Capture the cell that displays the provided text and extract its (X, Y) central coordinate. 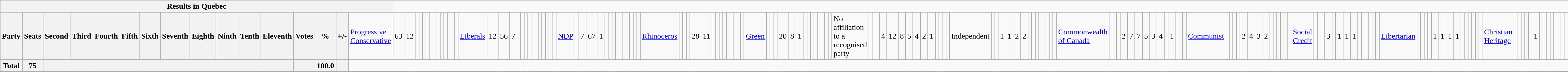
Tenth (250, 36)
Ninth (227, 36)
NDP (566, 36)
Communist (1206, 36)
Commonwealth of Canada (1083, 36)
Libertarian (1398, 36)
Fifth (130, 36)
Second (57, 36)
Independent (970, 36)
Total (11, 66)
Christian Heritage (1499, 36)
Seventh (175, 36)
+/- (342, 36)
63 (398, 36)
Progressive Conservative (371, 36)
Rhinoceros (660, 36)
Green (755, 36)
Social Credit (1302, 36)
20 (783, 36)
Eleventh (277, 36)
Liberals (473, 36)
Sixth (150, 36)
Third (82, 36)
67 (592, 36)
Results in Quebec (197, 6)
100.0 (326, 66)
% (326, 36)
Fourth (106, 36)
56 (504, 36)
11 (706, 36)
28 (696, 36)
Party (11, 36)
Eighth (203, 36)
No affiliation to a recognised party (851, 36)
75 (32, 66)
Votes (304, 36)
Seats (32, 36)
